Provide the (X, Y) coordinate of the cell's center where the given text is located.  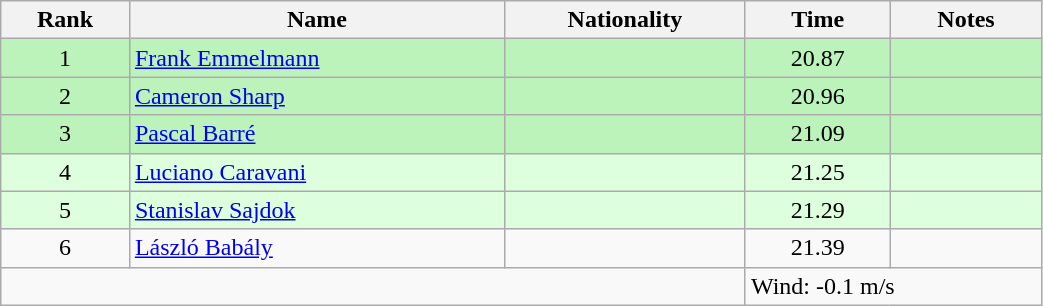
21.09 (818, 134)
László Babály (316, 248)
21.29 (818, 210)
5 (66, 210)
Frank Emmelmann (316, 58)
1 (66, 58)
4 (66, 172)
21.39 (818, 248)
Nationality (624, 20)
2 (66, 96)
Cameron Sharp (316, 96)
Luciano Caravani (316, 172)
Name (316, 20)
Pascal Barré (316, 134)
3 (66, 134)
Rank (66, 20)
Stanislav Sajdok (316, 210)
6 (66, 248)
21.25 (818, 172)
Wind: -0.1 m/s (894, 286)
Notes (966, 20)
20.96 (818, 96)
20.87 (818, 58)
Time (818, 20)
